Search for the cell housing the specified text and yield its (X, Y) center coordinate. 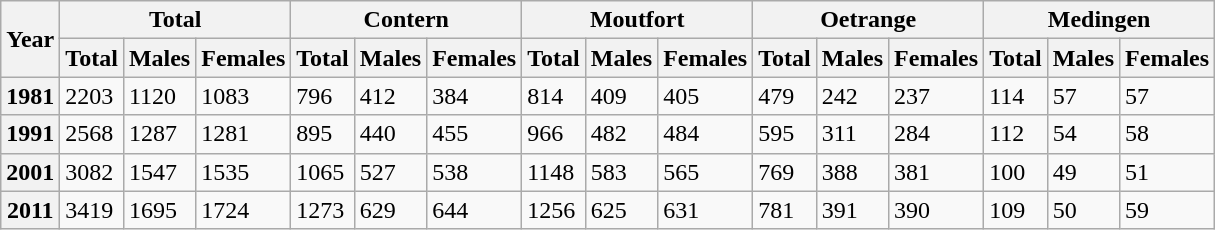
631 (706, 210)
409 (621, 96)
54 (1083, 134)
384 (474, 96)
1991 (30, 134)
1148 (554, 172)
895 (323, 134)
440 (390, 134)
565 (706, 172)
595 (785, 134)
1065 (323, 172)
388 (852, 172)
58 (1168, 134)
112 (1016, 134)
796 (323, 96)
Year (30, 39)
1724 (244, 210)
1273 (323, 210)
3419 (92, 210)
109 (1016, 210)
1281 (244, 134)
625 (621, 210)
527 (390, 172)
1535 (244, 172)
538 (474, 172)
455 (474, 134)
381 (936, 172)
629 (390, 210)
Oetrange (868, 20)
1981 (30, 96)
311 (852, 134)
Medingen (1100, 20)
2001 (30, 172)
49 (1083, 172)
237 (936, 96)
769 (785, 172)
1287 (159, 134)
781 (785, 210)
1120 (159, 96)
391 (852, 210)
50 (1083, 210)
Contern (406, 20)
100 (1016, 172)
2568 (92, 134)
1695 (159, 210)
583 (621, 172)
1256 (554, 210)
814 (554, 96)
966 (554, 134)
2011 (30, 210)
114 (1016, 96)
1547 (159, 172)
2203 (92, 96)
484 (706, 134)
51 (1168, 172)
479 (785, 96)
Moutfort (638, 20)
644 (474, 210)
1083 (244, 96)
242 (852, 96)
412 (390, 96)
3082 (92, 172)
59 (1168, 210)
390 (936, 210)
284 (936, 134)
405 (706, 96)
482 (621, 134)
